Determine the [x, y] coordinate at the center of the cell enclosing the given text.  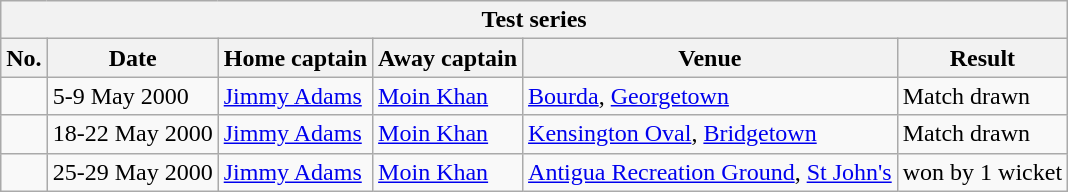
Home captain [295, 58]
18-22 May 2000 [132, 134]
25-29 May 2000 [132, 172]
Venue [710, 58]
Antigua Recreation Ground, St John's [710, 172]
No. [24, 58]
Test series [534, 20]
Result [982, 58]
Date [132, 58]
Bourda, Georgetown [710, 96]
Away captain [448, 58]
won by 1 wicket [982, 172]
Kensington Oval, Bridgetown [710, 134]
5-9 May 2000 [132, 96]
